Search for the cell housing the specified text and yield its [x, y] center coordinate. 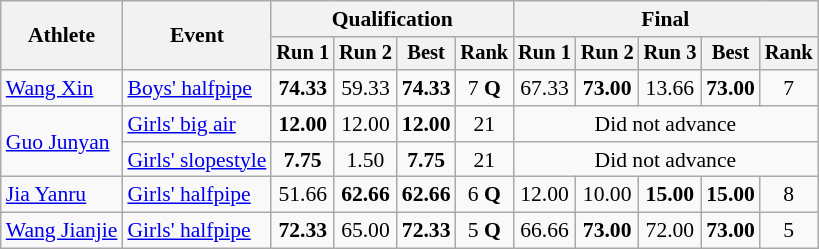
Guo Junyan [62, 142]
51.66 [302, 195]
Wang Xin [62, 88]
10.00 [608, 195]
65.00 [366, 231]
Final [665, 19]
Jia Yanru [62, 195]
Girls' slopestyle [196, 160]
8 [789, 195]
Run 3 [670, 54]
66.66 [544, 231]
1.50 [366, 160]
7 [789, 88]
Event [196, 36]
72.00 [670, 231]
Girls' big air [196, 124]
5 [789, 231]
6 Q [485, 195]
Qualification [392, 19]
7 Q [485, 88]
67.33 [544, 88]
Athlete [62, 36]
5 Q [485, 231]
13.66 [670, 88]
Wang Jianjie [62, 231]
Boys' halfpipe [196, 88]
59.33 [366, 88]
